Locate the cell with the specified text and output its [x, y] center coordinate. 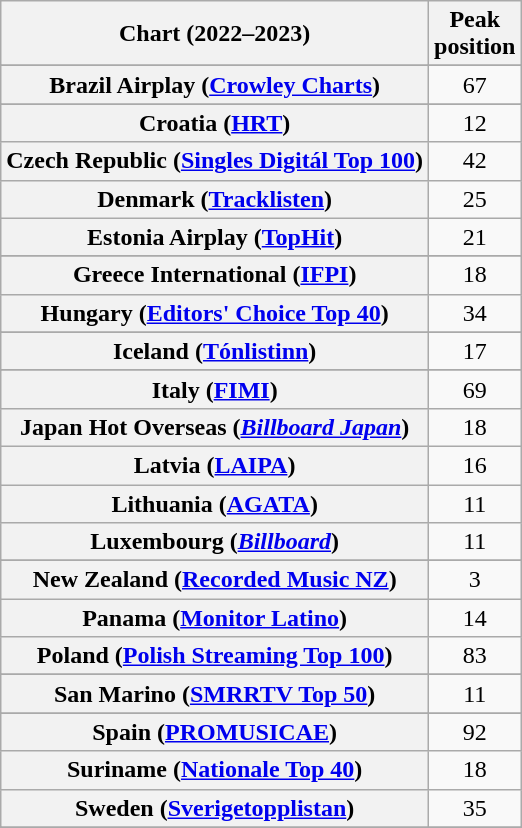
14 [475, 618]
35 [475, 808]
Italy (FIMI) [215, 389]
Luxembourg (Billboard) [215, 542]
12 [475, 123]
Japan Hot Overseas (Billboard Japan) [215, 427]
Sweden (Sverigetopplistan) [215, 808]
Lithuania (AGATA) [215, 503]
17 [475, 351]
42 [475, 161]
New Zealand (Recorded Music NZ) [215, 580]
Chart (2022–2023) [215, 34]
34 [475, 313]
Czech Republic (Singles Digitál Top 100) [215, 161]
92 [475, 732]
69 [475, 389]
Suriname (Nationale Top 40) [215, 770]
16 [475, 465]
Denmark (Tracklisten) [215, 199]
Panama (Monitor Latino) [215, 618]
21 [475, 237]
25 [475, 199]
Iceland (Tónlistinn) [215, 351]
3 [475, 580]
Poland (Polish Streaming Top 100) [215, 656]
Peakposition [475, 34]
Hungary (Editors' Choice Top 40) [215, 313]
Latvia (LAIPA) [215, 465]
Estonia Airplay (TopHit) [215, 237]
Croatia (HRT) [215, 123]
Spain (PROMUSICAE) [215, 732]
Brazil Airplay (Crowley Charts) [215, 85]
83 [475, 656]
San Marino (SMRRTV Top 50) [215, 694]
67 [475, 85]
Greece International (IFPI) [215, 275]
